Search for the cell housing the specified text and yield its [x, y] center coordinate. 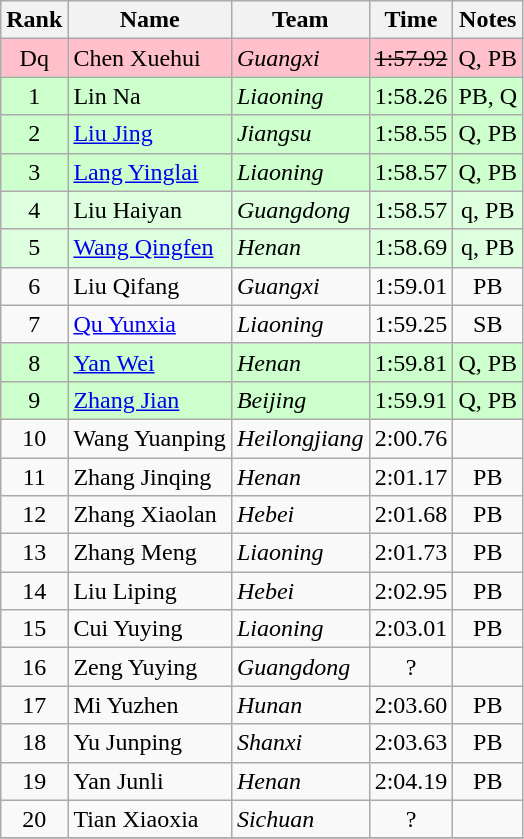
Rank [34, 20]
2 [34, 134]
Wang Qingfen [150, 248]
Qu Yunxia [150, 324]
1:57.92 [411, 58]
2:01.68 [411, 515]
Yan Junli [150, 781]
4 [34, 210]
Tian Xiaoxia [150, 819]
1 [34, 96]
Team [300, 20]
Jiangsu [300, 134]
1:59.91 [411, 400]
1:59.01 [411, 286]
12 [34, 515]
Zeng Yuying [150, 667]
2:04.19 [411, 781]
2:00.76 [411, 438]
11 [34, 477]
20 [34, 819]
Lang Yinglai [150, 172]
2:02.95 [411, 591]
2:03.63 [411, 743]
Sichuan [300, 819]
1:58.26 [411, 96]
10 [34, 438]
Time [411, 20]
1:58.69 [411, 248]
Zhang Meng [150, 553]
1:58.55 [411, 134]
Liu Haiyan [150, 210]
3 [34, 172]
2:03.01 [411, 629]
2:01.73 [411, 553]
Yan Wei [150, 362]
Zhang Jian [150, 400]
Shanxi [300, 743]
Liu Liping [150, 591]
Liu Qifang [150, 286]
Zhang Xiaolan [150, 515]
19 [34, 781]
Liu Jing [150, 134]
Yu Junping [150, 743]
Dq [34, 58]
1:59.25 [411, 324]
Chen Xuehui [150, 58]
9 [34, 400]
PB, Q [488, 96]
Heilongjiang [300, 438]
14 [34, 591]
Wang Yuanping [150, 438]
13 [34, 553]
5 [34, 248]
1:59.81 [411, 362]
17 [34, 705]
8 [34, 362]
SB [488, 324]
Zhang Jinqing [150, 477]
7 [34, 324]
18 [34, 743]
2:03.60 [411, 705]
Name [150, 20]
Beijing [300, 400]
15 [34, 629]
Cui Yuying [150, 629]
16 [34, 667]
Mi Yuzhen [150, 705]
Lin Na [150, 96]
Notes [488, 20]
Hunan [300, 705]
2:01.17 [411, 477]
6 [34, 286]
